Search for the cell housing the specified text and yield its [X, Y] center coordinate. 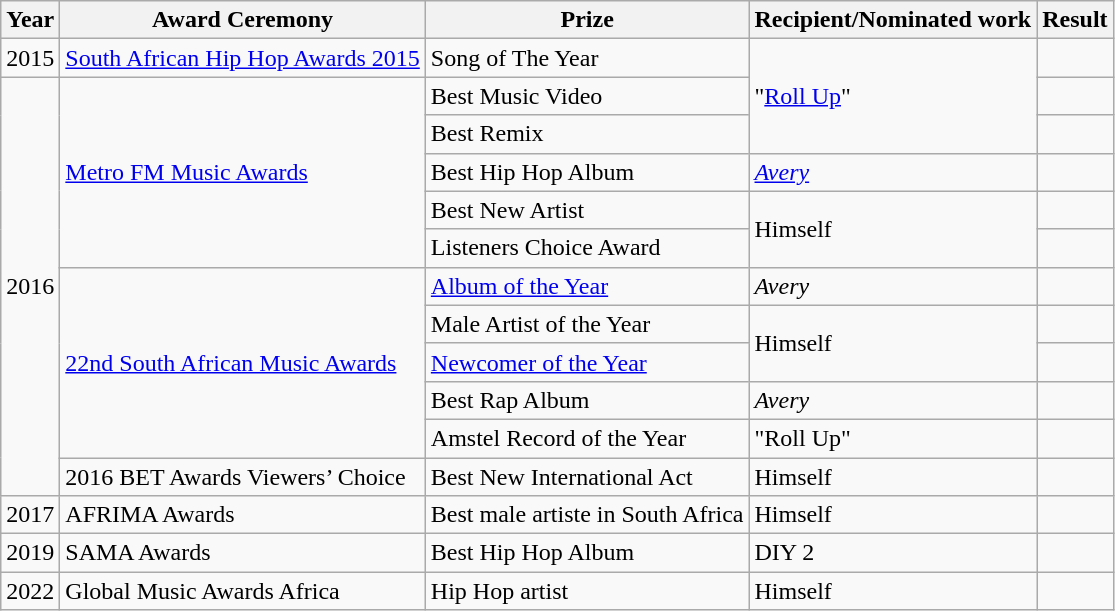
Best male artiste in South Africa [587, 515]
2016 BET Awards Viewers’ Choice [243, 477]
Year [30, 20]
Hip Hop artist [587, 591]
Male Artist of the Year [587, 324]
Prize [587, 20]
Recipient/Nominated work [893, 20]
Award Ceremony [243, 20]
Best New International Act [587, 477]
AFRIMA Awards [243, 515]
Song of The Year [587, 58]
2022 [30, 591]
Album of the Year [587, 286]
2019 [30, 553]
Best Remix [587, 134]
Best Music Video [587, 96]
DIY 2 [893, 553]
2015 [30, 58]
SAMA Awards [243, 553]
Best New Artist [587, 210]
Listeners Choice Award [587, 248]
2017 [30, 515]
Metro FM Music Awards [243, 172]
Amstel Record of the Year [587, 438]
2016 [30, 286]
Newcomer of the Year [587, 362]
22nd South African Music Awards [243, 362]
Best Rap Album [587, 400]
Result [1075, 20]
Global Music Awards Africa [243, 591]
South African Hip Hop Awards 2015 [243, 58]
